Output the [x, y] coordinate of the center of the cell containing the given text.  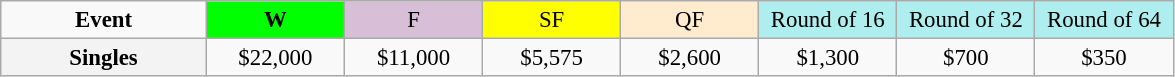
$350 [1104, 58]
Round of 32 [966, 20]
Singles [104, 58]
$5,575 [552, 58]
W [275, 20]
SF [552, 20]
F [413, 20]
$11,000 [413, 58]
$700 [966, 58]
$22,000 [275, 58]
Event [104, 20]
Round of 64 [1104, 20]
$1,300 [828, 58]
Round of 16 [828, 20]
$2,600 [690, 58]
QF [690, 20]
